Capture the cell that displays the provided text and extract its (x, y) central coordinate. 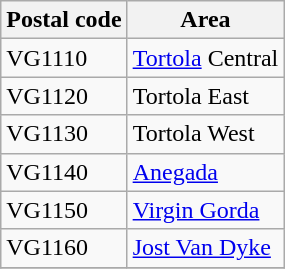
Tortola East (206, 96)
VG1130 (64, 134)
Area (206, 20)
VG1160 (64, 248)
VG1120 (64, 96)
Virgin Gorda (206, 210)
Jost Van Dyke (206, 248)
Tortola Central (206, 58)
VG1110 (64, 58)
Anegada (206, 172)
VG1150 (64, 210)
VG1140 (64, 172)
Tortola West (206, 134)
Postal code (64, 20)
